Locate the cell with the specified text and output its (X, Y) center coordinate. 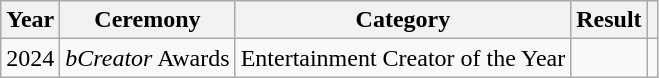
Category (403, 20)
Ceremony (148, 20)
Entertainment Creator of the Year (403, 58)
2024 (30, 58)
Result (609, 20)
bCreator Awards (148, 58)
Year (30, 20)
